Locate the cell with the specified text and output its [x, y] center coordinate. 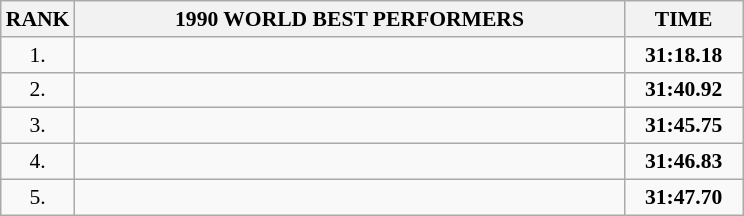
1. [38, 55]
31:47.70 [684, 197]
RANK [38, 19]
31:40.92 [684, 90]
31:18.18 [684, 55]
2. [38, 90]
4. [38, 162]
1990 WORLD BEST PERFORMERS [349, 19]
TIME [684, 19]
5. [38, 197]
3. [38, 126]
31:45.75 [684, 126]
31:46.83 [684, 162]
